Output the (x, y) coordinate of the center of the cell containing the given text.  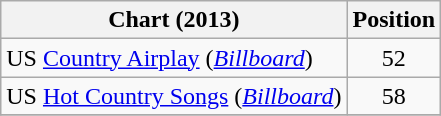
Chart (2013) (174, 20)
US Country Airplay (Billboard) (174, 58)
52 (394, 58)
58 (394, 96)
Position (394, 20)
US Hot Country Songs (Billboard) (174, 96)
